Locate the cell with the specified text and output its [X, Y] center coordinate. 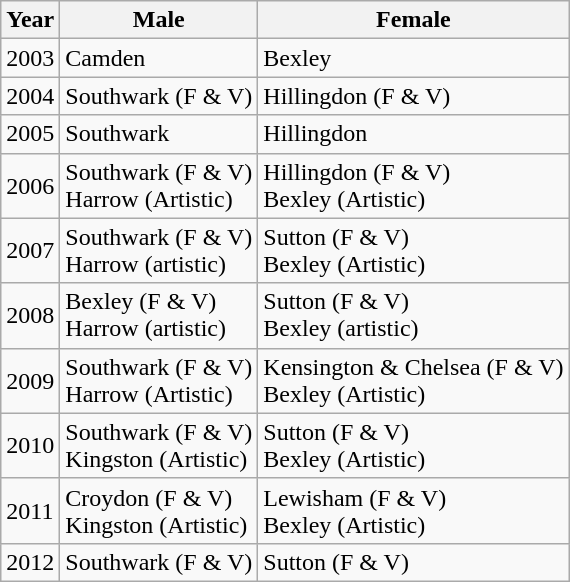
Year [30, 20]
Male [159, 20]
Southwark (F & V)Harrow (artistic) [159, 250]
Female [414, 20]
Southwark [159, 134]
2012 [30, 562]
Hillingdon [414, 134]
2006 [30, 186]
Hillingdon (F & V)Bexley (Artistic) [414, 186]
2008 [30, 316]
Sutton (F & V) [414, 562]
2009 [30, 380]
Croydon (F & V)Kingston (Artistic) [159, 510]
Southwark (F & V)Kingston (Artistic) [159, 446]
Sutton (F & V)Bexley (artistic) [414, 316]
Kensington & Chelsea (F & V)Bexley (Artistic) [414, 380]
Camden [159, 58]
2004 [30, 96]
2010 [30, 446]
2011 [30, 510]
2003 [30, 58]
Bexley (F & V)Harrow (artistic) [159, 316]
Hillingdon (F & V) [414, 96]
Bexley [414, 58]
Lewisham (F & V)Bexley (Artistic) [414, 510]
2005 [30, 134]
2007 [30, 250]
